Return (X, Y) of the center of cell containing provided text 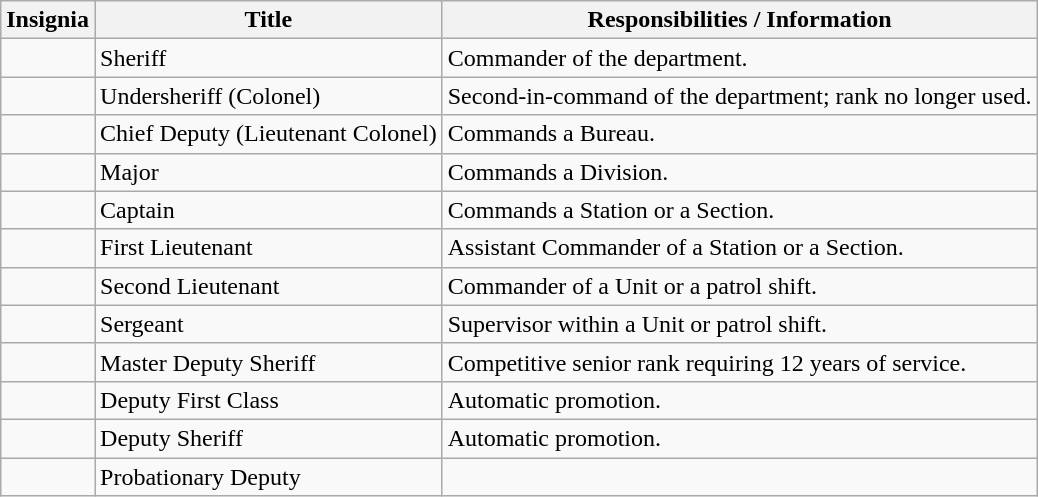
Commands a Bureau. (740, 134)
Commander of a Unit or a patrol shift. (740, 286)
Competitive senior rank requiring 12 years of service. (740, 362)
Commands a Station or a Section. (740, 210)
Deputy Sheriff (269, 438)
Undersheriff (Colonel) (269, 96)
Title (269, 20)
Major (269, 172)
Insignia (48, 20)
Supervisor within a Unit or patrol shift. (740, 324)
Responsibilities / Information (740, 20)
Sheriff (269, 58)
Second-in-command of the department; rank no longer used. (740, 96)
Master Deputy Sheriff (269, 362)
Sergeant (269, 324)
Commander of the department. (740, 58)
Chief Deputy (Lieutenant Colonel) (269, 134)
Probationary Deputy (269, 477)
Captain (269, 210)
First Lieutenant (269, 248)
Assistant Commander of a Station or a Section. (740, 248)
Deputy First Class (269, 400)
Second Lieutenant (269, 286)
Commands a Division. (740, 172)
